For the text-containing cell, return its midpoint in (X, Y) coordinate format. 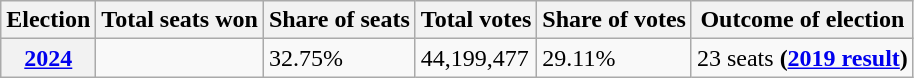
Total votes (476, 20)
32.75% (339, 58)
29.11% (614, 58)
2024 (48, 58)
Total seats won (180, 20)
Share of seats (339, 20)
Share of votes (614, 20)
44,199,477 (476, 58)
23 seats (2019 result) (802, 58)
Election (48, 20)
Outcome of election (802, 20)
